Capture the cell that displays the provided text and extract its (X, Y) central coordinate. 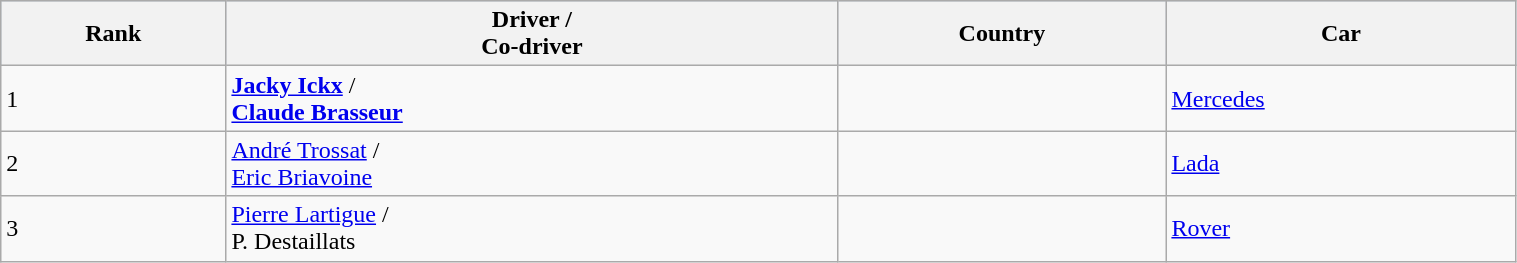
Mercedes (1341, 98)
1 (114, 98)
Rank (114, 34)
André Trossat /Eric Briavoine (532, 164)
Lada (1341, 164)
Jacky Ickx /Claude Brasseur (532, 98)
Driver /Co-driver (532, 34)
2 (114, 164)
Rover (1341, 228)
Pierre Lartigue /P. Destaillats (532, 228)
3 (114, 228)
Country (1002, 34)
Car (1341, 34)
